Output the (X, Y) coordinate of the center of the cell containing the given text.  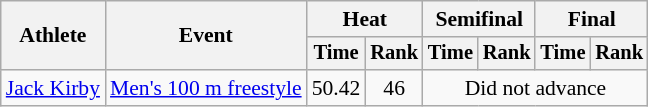
Athlete (53, 36)
Did not advance (536, 88)
Heat (365, 19)
Men's 100 m freestyle (206, 88)
Final (591, 19)
Semifinal (479, 19)
46 (394, 88)
50.42 (336, 88)
Event (206, 36)
Jack Kirby (53, 88)
